Determine the (X, Y) coordinate at the center of the cell enclosing the given text.  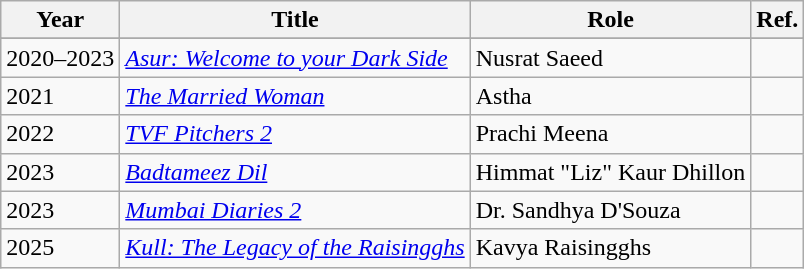
Asur: Welcome to your Dark Side (295, 58)
2020–2023 (60, 58)
Badtameez Dil (295, 172)
Role (610, 20)
Year (60, 20)
2025 (60, 248)
Kull: The Legacy of the Raisingghs (295, 248)
Title (295, 20)
TVF Pitchers 2 (295, 134)
Mumbai Diaries 2 (295, 210)
Ref. (778, 20)
Himmat "Liz" Kaur Dhillon (610, 172)
2021 (60, 96)
2022 (60, 134)
Nusrat Saeed (610, 58)
Dr. Sandhya D'Souza (610, 210)
Prachi Meena (610, 134)
Astha (610, 96)
The Married Woman (295, 96)
Kavya Raisingghs (610, 248)
